Search for the cell housing the specified text and yield its (X, Y) center coordinate. 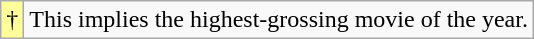
This implies the highest-grossing movie of the year. (279, 20)
† (12, 20)
